From the cell containing the given text, extract its center point as (x, y) coordinate. 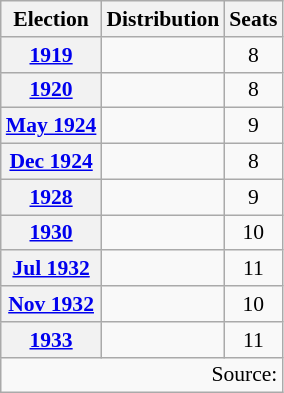
1919 (52, 55)
Dec 1924 (52, 162)
1930 (52, 233)
Distribution (162, 19)
Nov 1932 (52, 304)
1920 (52, 90)
Jul 1932 (52, 269)
Election (52, 19)
1928 (52, 197)
May 1924 (52, 126)
Seats (253, 19)
Source: (142, 375)
1933 (52, 340)
